Provide the [X, Y] coordinate of the cell's center where the given text is located.  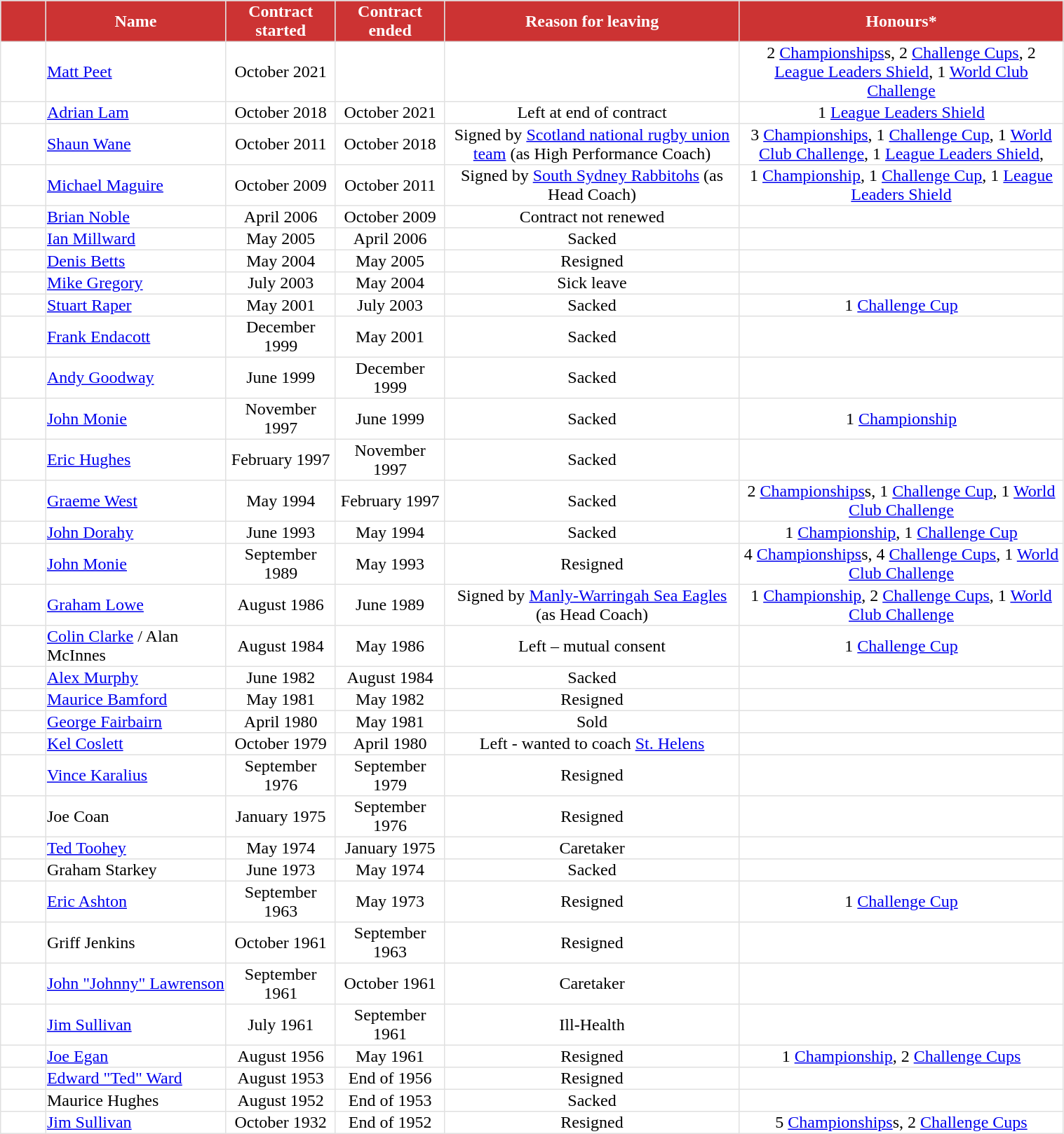
Edward "Ted" Ward [136, 1079]
August 1952 [281, 1100]
Frank Endacott [136, 337]
Michael Maguire [136, 185]
Vince Karalius [136, 775]
Alex Murphy [136, 677]
4 Championshipss, 4 Challenge Cups, 1 World Club Challenge [901, 564]
3 Championships, 1 Challenge Cup, 1 World Club Challenge, 1 League Leaders Shield, [901, 144]
Joe Coan [136, 816]
End of 1956 [390, 1079]
1 Championship, 2 Challenge Cups, 1 World Club Challenge [901, 605]
End of 1953 [390, 1100]
Stuart Raper [136, 305]
Contract ended [390, 21]
Shaun Wane [136, 144]
Kel Coslett [136, 744]
Contract not renewed [592, 217]
June 1982 [281, 677]
Maurice Bamford [136, 700]
John "Johnny" Lawrenson [136, 983]
May 1961 [390, 1056]
1 Championship, 2 Challenge Cups [901, 1056]
1 Championship, 1 Challenge Cup, 1 League Leaders Shield [901, 185]
Eric Ashton [136, 901]
May 1993 [390, 564]
October 1979 [281, 744]
June 1993 [281, 532]
John Dorahy [136, 532]
October 1932 [281, 1123]
Andy Goodway [136, 377]
1 Championship, 1 Challenge Cup [901, 532]
Adrian Lam [136, 113]
Signed by Scotland national rugby union team (as High Performance Coach) [592, 144]
Ian Millward [136, 239]
June 1989 [390, 605]
George Fairbairn [136, 722]
Honours* [901, 21]
September 1989 [281, 564]
Brian Noble [136, 217]
2 Championshipss, 2 Challenge Cups, 2 League Leaders Shield, 1 World Club Challenge [901, 72]
Sold [592, 722]
Mike Gregory [136, 283]
Graham Starkey [136, 870]
5 Championshipss, 2 Challenge Cups [901, 1123]
Colin Clarke / Alan McInnes [136, 646]
Name [136, 21]
Matt Peet [136, 72]
Sick leave [592, 283]
Signed by South Sydney Rabbitohs (as Head Coach) [592, 185]
June 1973 [281, 870]
Graham Lowe [136, 605]
End of 1952 [390, 1123]
September 1979 [390, 775]
Left at end of contract [592, 113]
Eric Hughes [136, 459]
Graeme West [136, 501]
August 1956 [281, 1056]
Left - wanted to coach St. Helens [592, 744]
Griff Jenkins [136, 943]
May 1982 [390, 700]
August 1986 [281, 605]
Ted Toohey [136, 848]
August 1953 [281, 1079]
Ill-Health [592, 1025]
July 1961 [281, 1025]
Maurice Hughes [136, 1100]
1 League Leaders Shield [901, 113]
Denis Betts [136, 261]
1 Championship [901, 419]
2 Championshipss, 1 Challenge Cup, 1 World Club Challenge [901, 501]
May 1973 [390, 901]
Reason for leaving [592, 21]
Contract started [281, 21]
Signed by Manly-Warringah Sea Eagles (as Head Coach) [592, 605]
Joe Egan [136, 1056]
Left – mutual consent [592, 646]
May 1986 [390, 646]
